Pinpoint the cell where the given text exists, returning its (X, Y) midpoint coordinate. 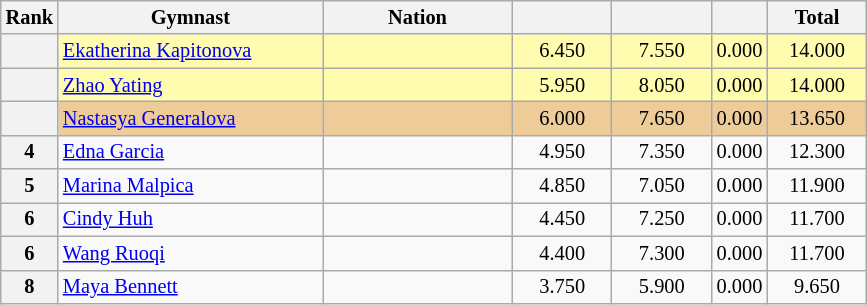
Cindy Huh (190, 219)
Maya Bennett (190, 287)
6.450 (562, 51)
11.900 (817, 186)
8.050 (662, 85)
8 (30, 287)
7.300 (662, 253)
Nastasya Generalova (190, 118)
Ekatherina Kapitonova (190, 51)
5.900 (662, 287)
Marina Malpica (190, 186)
3.750 (562, 287)
4.450 (562, 219)
5.950 (562, 85)
Nation (418, 17)
4.400 (562, 253)
4.950 (562, 152)
Edna Garcia (190, 152)
Rank (30, 17)
7.350 (662, 152)
5 (30, 186)
13.650 (817, 118)
6.000 (562, 118)
9.650 (817, 287)
4 (30, 152)
12.300 (817, 152)
Total (817, 17)
Zhao Yating (190, 85)
Wang Ruoqi (190, 253)
4.850 (562, 186)
7.050 (662, 186)
7.250 (662, 219)
7.550 (662, 51)
Gymnast (190, 17)
7.650 (662, 118)
